Output the (x, y) coordinate of the center of the cell containing the given text.  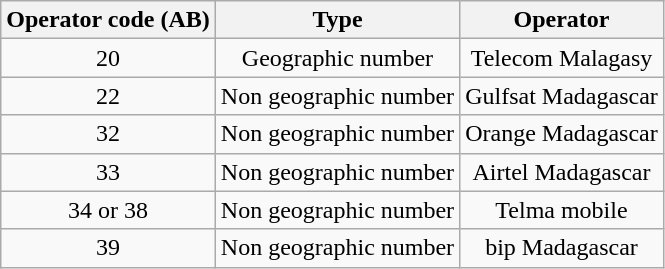
20 (108, 58)
Orange Madagascar (562, 134)
32 (108, 134)
Gulfsat Madagascar (562, 96)
Type (337, 20)
33 (108, 172)
bip Madagascar (562, 248)
Geographic number (337, 58)
22 (108, 96)
Airtel Madagascar (562, 172)
39 (108, 248)
Operator code (AB) (108, 20)
Telecom Malagasy (562, 58)
Telma mobile (562, 210)
34 or 38 (108, 210)
Operator (562, 20)
